Locate the cell with the specified text and output its (X, Y) center coordinate. 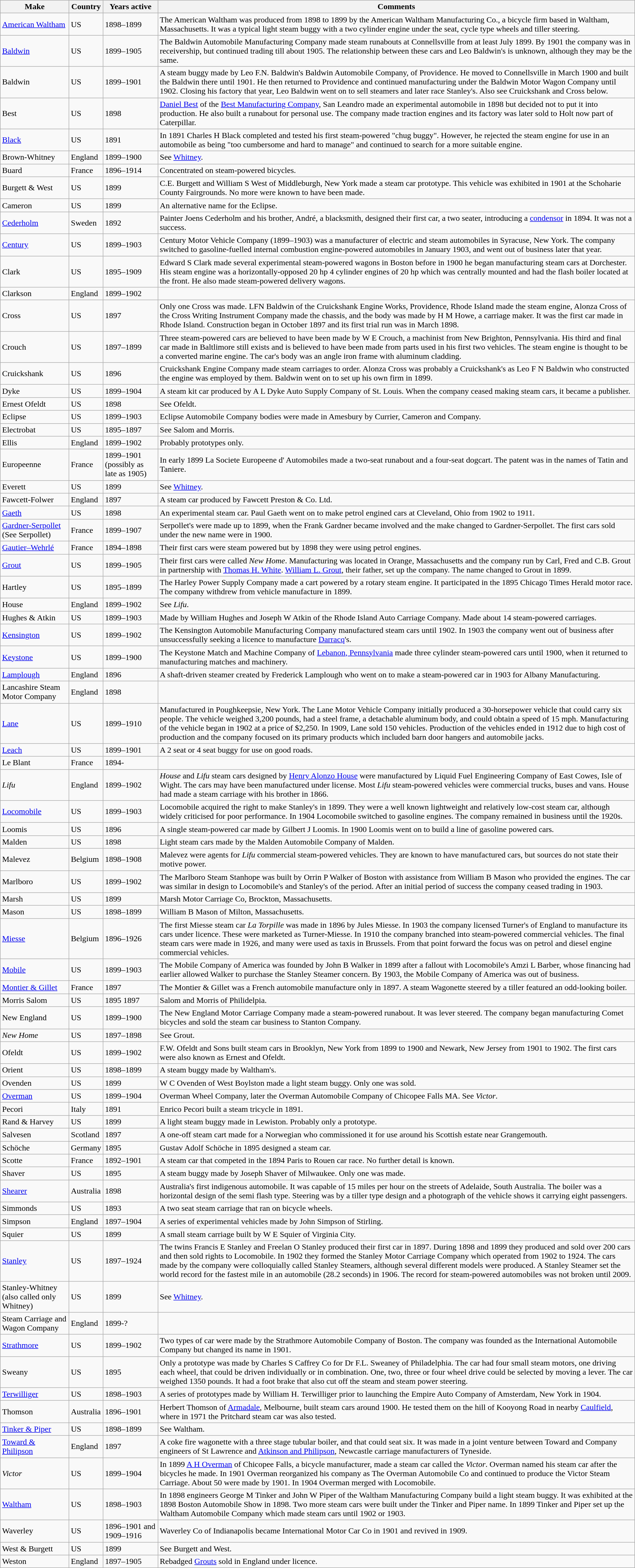
Salom and Morris of Philidelpia. (397, 1000)
Gardner-Serpollet (See Serpollet) (35, 530)
1896–1901 (131, 1412)
1899–1910 (131, 723)
Europeenne (35, 465)
Ernest Ofeldt (35, 404)
Overman Wheel Company, later the Overman Automobile Company of Chicopee Falls MA. See Victor. (397, 1096)
1897–1905 (131, 1562)
Hartley (35, 587)
Scotte (35, 1161)
Schöche (35, 1147)
A series of prototypes made by William H. Terwilliger prior to launching the Empire Auto Company of Amsterdam, New York in 1904. (397, 1394)
Montier & Gillet (35, 987)
New England (35, 1018)
A steam kit car produced by A L Dyke Auto Supply Company of St. Louis. When the company ceased making steam cars, it became a publisher. (397, 391)
Light steam cars made by the Malden Automobile Company of Malden. (397, 842)
Lancashire Steam Motor Company (35, 692)
A shaft-driven steamer created by Frederick Lamplough who went on to make a steam-powered car in 1903 for Albany Manufacturing. (397, 675)
Lane (35, 723)
American Waltham (35, 24)
A small steam carriage built by W E Squier of Virginia City. (397, 1234)
Cruickshank (35, 374)
A two seat steam carriage that ran on bicycle wheels. (397, 1208)
Kensington (35, 635)
See Lifu. (397, 605)
1895–1899 (131, 587)
Gautier–Wehrlé (35, 547)
A 2 seat or 4 seat buggy for use on good roads. (397, 750)
1897–1904 (131, 1221)
Le Blant (35, 763)
In early 1899 La Societe Europeene d' Automobiles made a two-seat runabout and a four-seat dogcart. The patent was in the names of Tatin and Taniere. (397, 465)
Dyke (35, 391)
Fawcett-Folwer (35, 500)
A steam car that competed in the 1894 Paris to Rouen car race. No further detail is known. (397, 1161)
Overman (35, 1096)
Burgett & West (35, 188)
Ellis (35, 443)
Locomobile (35, 811)
Clark (35, 271)
Cederholm (35, 222)
Leach (35, 750)
Brown-Whitney (35, 157)
Victor (35, 1473)
Stanley (35, 1261)
Rebadged Grouts sold in England under licence. (397, 1562)
Best (35, 113)
Ofeldt (35, 1053)
Clarkson (35, 294)
Sweden (86, 222)
A one-off steam cart made for a Norwegian who commissioned it for use around his Scottish estate near Grangemouth. (397, 1135)
Buard (35, 170)
Orient (35, 1070)
Century (35, 245)
Mobile (35, 970)
An experimental steam car. Paul Gaeth went on to make petrol engined cars at Cleveland, Ohio from 1902 to 1911. (397, 512)
Strathmore (35, 1345)
Malden (35, 842)
1892–1901 (131, 1161)
1893 (131, 1208)
Black (35, 140)
1894- (131, 763)
Marsh (35, 899)
Enrico Pecori built a steam tricycle in 1891. (397, 1109)
Lifu (35, 785)
1899-? (131, 1323)
See Grout. (397, 1035)
Marsh Motor Carriage Co, Brockton, Massachusetts. (397, 899)
Pecori (35, 1109)
1897–1899 (131, 347)
The Montier & Gillet was a French automobile manufacture only in 1897. A steam Wagonette steered by a tiller featured an odd-looking boiler. (397, 987)
Steam Carriage and Wagon Company (35, 1323)
1899–1901 (possibly as late as 1905) (131, 465)
Loomis (35, 829)
Electrobat (35, 430)
An alternative name for the Eclipse. (397, 205)
1896–1914 (131, 170)
Eclipse Automobile Company bodies were made in Amesbury by Currier, Cameron and Company. (397, 417)
Shearer (35, 1191)
A steam car produced by Fawcett Preston & Co. Ltd. (397, 500)
Terwilliger (35, 1394)
Probably prototypes only. (397, 443)
A series of experimental vehicles made by John Simpson of Stirling. (397, 1221)
Make (35, 7)
Rand & Harvey (35, 1122)
Italy (86, 1109)
West & Burgett (35, 1549)
1896–1901 and 1909–1916 (131, 1531)
Country (86, 7)
1895 1897 (131, 1000)
Mason (35, 912)
A single steam-powered car made by Gilbert J Loomis. In 1900 Loomis went on to build a line of gasoline powered cars. (397, 829)
1899–1907 (131, 530)
Weston (35, 1562)
Lamplough (35, 675)
Shaver (35, 1174)
1895–1909 (131, 271)
Made by William Hughes and Joseph W Atkin of the Rhode Island Auto Carriage Company. Made about 14 steam-powered carriages. (397, 618)
1897–1924 (131, 1261)
Concentrated on steam-powered bicycles. (397, 170)
Marlboro (35, 881)
See Salom and Morris. (397, 430)
Stanley-Whitney (also called only Whitney) (35, 1297)
1895–1897 (131, 430)
Grout (35, 565)
Cross (35, 316)
William B Mason of Milton, Massachusetts. (397, 912)
Miesse (35, 939)
See Burgett and West. (397, 1549)
Thomson (35, 1412)
Salvesen (35, 1135)
A steam buggy made by Waltham's. (397, 1070)
Eclipse (35, 417)
Gustav Adolf Schöche in 1895 designed a steam car. (397, 1147)
1898–1908 (131, 859)
Keystone (35, 657)
1894–1898 (131, 547)
Waltham (35, 1505)
Comments (397, 7)
Simmonds (35, 1208)
Toward & Philipson (35, 1446)
Their first cars were steam powered but by 1898 they were using petrol engines. (397, 547)
1897–1898 (131, 1035)
Waverley Co of Indianapolis became International Motor Car Co in 1901 and revived in 1909. (397, 1531)
Years active (131, 7)
Gaeth (35, 512)
New Home (35, 1035)
Everett (35, 487)
1896–1926 (131, 939)
Ovenden (35, 1083)
Scotland (86, 1135)
Simpson (35, 1221)
See Ofeldt. (397, 404)
See Waltham. (397, 1429)
Morris Salom (35, 1000)
Germany (86, 1147)
Hughes & Atkin (35, 618)
A light steam buggy made in Lewiston. Probably only a prototype. (397, 1122)
House (35, 605)
Sweany (35, 1372)
Cameron (35, 205)
Waverley (35, 1531)
A steam buggy made by Joseph Shaver of Milwaukee. Only one was made. (397, 1174)
1892 (131, 222)
Squier (35, 1234)
Malevez (35, 859)
W C Ovenden of West Boylston made a light steam buggy. Only one was sold. (397, 1083)
Tinker & Piper (35, 1429)
Crouch (35, 347)
